Return (X, Y) of the center of cell containing provided text 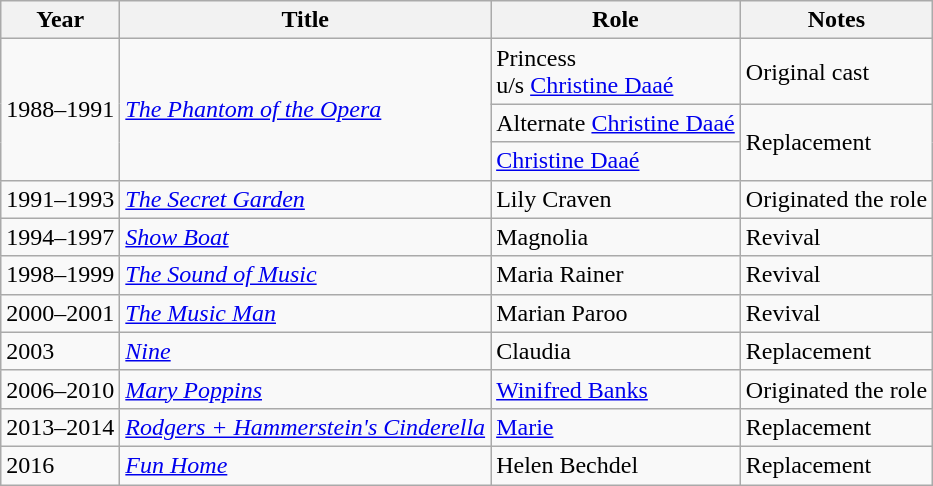
Fun Home (306, 465)
Original cast (836, 72)
1991–1993 (60, 199)
Nine (306, 351)
Maria Rainer (616, 275)
2016 (60, 465)
Christine Daaé (616, 161)
Title (306, 20)
Year (60, 20)
Princessu/s Christine Daaé (616, 72)
Role (616, 20)
1988–1991 (60, 110)
Lily Craven (616, 199)
Alternate Christine Daaé (616, 123)
The Music Man (306, 313)
2003 (60, 351)
1998–1999 (60, 275)
Marie (616, 427)
Mary Poppins (306, 389)
2006–2010 (60, 389)
Magnolia (616, 237)
The Sound of Music (306, 275)
The Phantom of the Opera (306, 110)
2000–2001 (60, 313)
1994–1997 (60, 237)
Notes (836, 20)
Winifred Banks (616, 389)
Show Boat (306, 237)
The Secret Garden (306, 199)
Rodgers + Hammerstein's Cinderella (306, 427)
Helen Bechdel (616, 465)
Marian Paroo (616, 313)
Claudia (616, 351)
2013–2014 (60, 427)
